Find where the given text appears and provide that cell's center as [X, Y] coordinate. 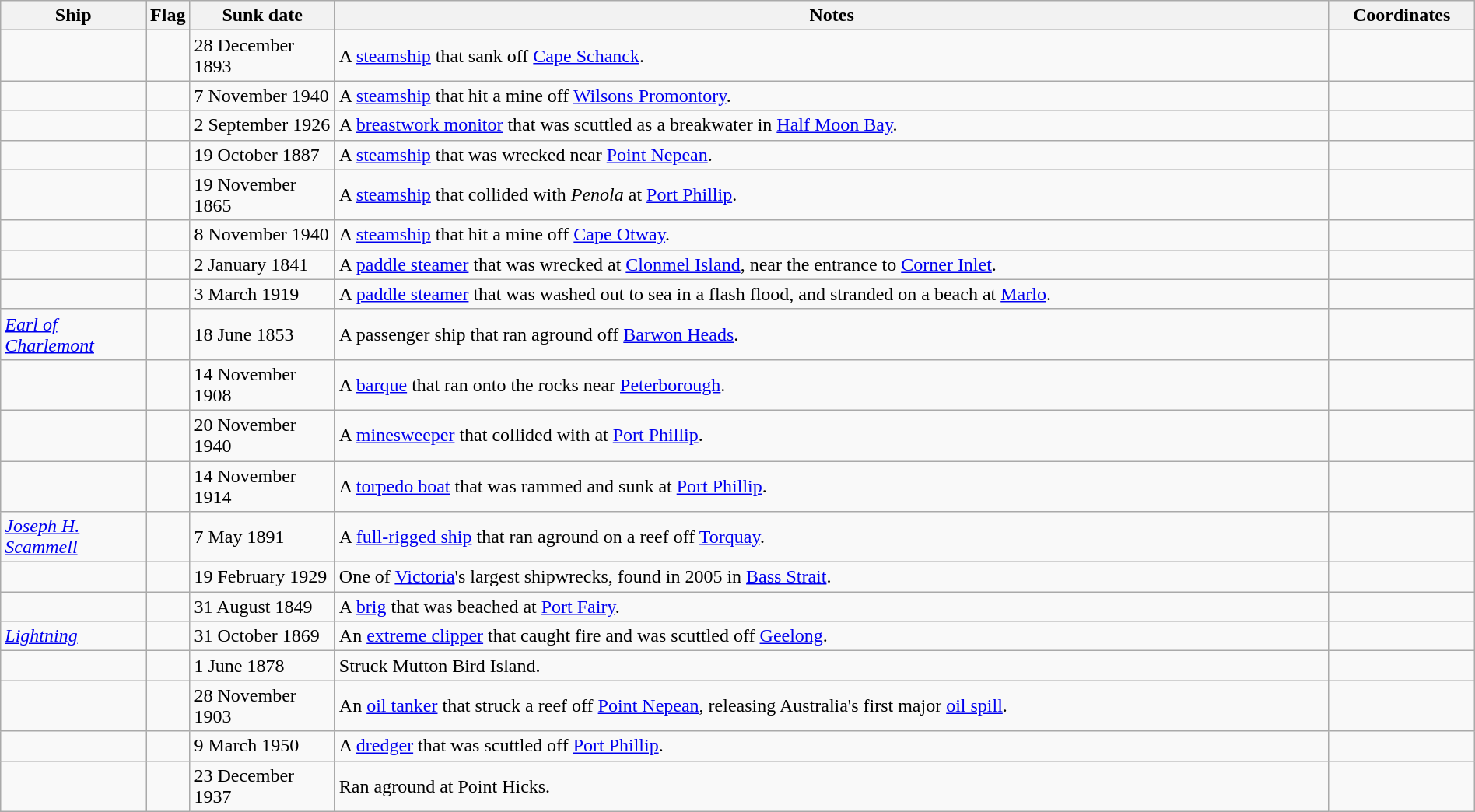
Earl of Charlemont [73, 334]
3 March 1919 [262, 294]
A paddle steamer that was washed out to sea in a flash flood, and stranded on a beach at Marlo. [832, 294]
Ship [73, 16]
A breastwork monitor that was scuttled as a breakwater in Half Moon Bay. [832, 125]
A steamship that hit a mine off Cape Otway. [832, 235]
20 November 1940 [262, 436]
A barque that ran onto the rocks near Peterborough. [832, 384]
2 January 1841 [262, 264]
Notes [832, 16]
18 June 1853 [262, 334]
28 December 1893 [262, 56]
14 November 1908 [262, 384]
31 October 1869 [262, 636]
28 November 1903 [262, 706]
2 September 1926 [262, 125]
Flag [168, 16]
A paddle steamer that was wrecked at Clonmel Island, near the entrance to Corner Inlet. [832, 264]
Sunk date [262, 16]
Coordinates [1402, 16]
An oil tanker that struck a reef off Point Nepean, releasing Australia's first major oil spill. [832, 706]
Lightning [73, 636]
14 November 1914 [262, 485]
A steamship that sank off Cape Schanck. [832, 56]
23 December 1937 [262, 786]
1 June 1878 [262, 666]
A steamship that collided with Penola at Port Phillip. [832, 194]
19 February 1929 [262, 577]
9 March 1950 [262, 746]
A brig that was beached at Port Fairy. [832, 607]
Ran aground at Point Hicks. [832, 786]
31 August 1849 [262, 607]
7 May 1891 [262, 537]
7 November 1940 [262, 96]
A steamship that was wrecked near Point Nepean. [832, 155]
8 November 1940 [262, 235]
A dredger that was scuttled off Port Phillip. [832, 746]
A minesweeper that collided with at Port Phillip. [832, 436]
Joseph H. Scammell [73, 537]
A full-rigged ship that ran aground on a reef off Torquay. [832, 537]
19 November 1865 [262, 194]
A steamship that hit a mine off Wilsons Promontory. [832, 96]
19 October 1887 [262, 155]
A torpedo boat that was rammed and sunk at Port Phillip. [832, 485]
A passenger ship that ran aground off Barwon Heads. [832, 334]
One of Victoria's largest shipwrecks, found in 2005 in Bass Strait. [832, 577]
An extreme clipper that caught fire and was scuttled off Geelong. [832, 636]
Struck Mutton Bird Island. [832, 666]
